Locate the cell with the specified text and output its (x, y) center coordinate. 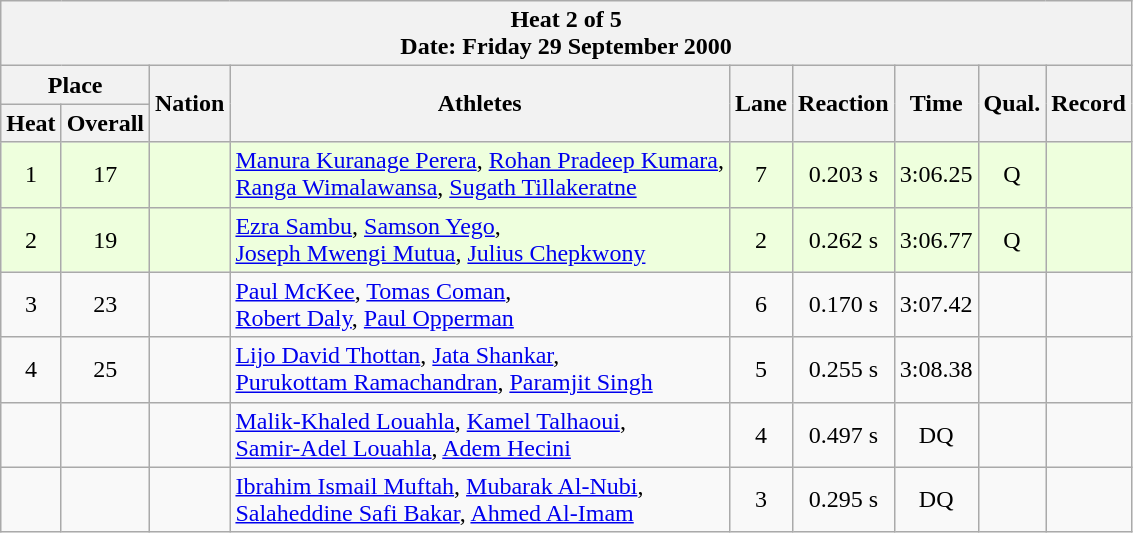
Overall (105, 123)
Paul McKee, Tomas Coman, Robert Daly, Paul Opperman (480, 304)
Manura Kuranage Perera, Rohan Pradeep Kumara, Ranga Wimalawansa, Sugath Tillakeratne (480, 174)
3:07.42 (936, 304)
25 (105, 370)
Malik-Khaled Louahla, Kamel Talhaoui, Samir-Adel Louahla, Adem Hecini (480, 434)
Lane (760, 104)
Athletes (480, 104)
19 (105, 240)
7 (760, 174)
Ibrahim Ismail Muftah, Mubarak Al-Nubi, Salaheddine Safi Bakar, Ahmed Al-Imam (480, 500)
Heat 2 of 5 Date: Friday 29 September 2000 (566, 34)
0.262 s (844, 240)
Record (1089, 104)
Qual. (1012, 104)
3:08.38 (936, 370)
1 (31, 174)
17 (105, 174)
23 (105, 304)
6 (760, 304)
0.295 s (844, 500)
Heat (31, 123)
0.170 s (844, 304)
Nation (190, 104)
3:06.77 (936, 240)
Place (76, 85)
Ezra Sambu, Samson Yego, Joseph Mwengi Mutua, Julius Chepkwony (480, 240)
3:06.25 (936, 174)
5 (760, 370)
0.255 s (844, 370)
Reaction (844, 104)
0.497 s (844, 434)
Time (936, 104)
Lijo David Thottan, Jata Shankar, Purukottam Ramachandran, Paramjit Singh (480, 370)
0.203 s (844, 174)
